Determine the [x, y] coordinate at the center of the cell enclosing the given text.  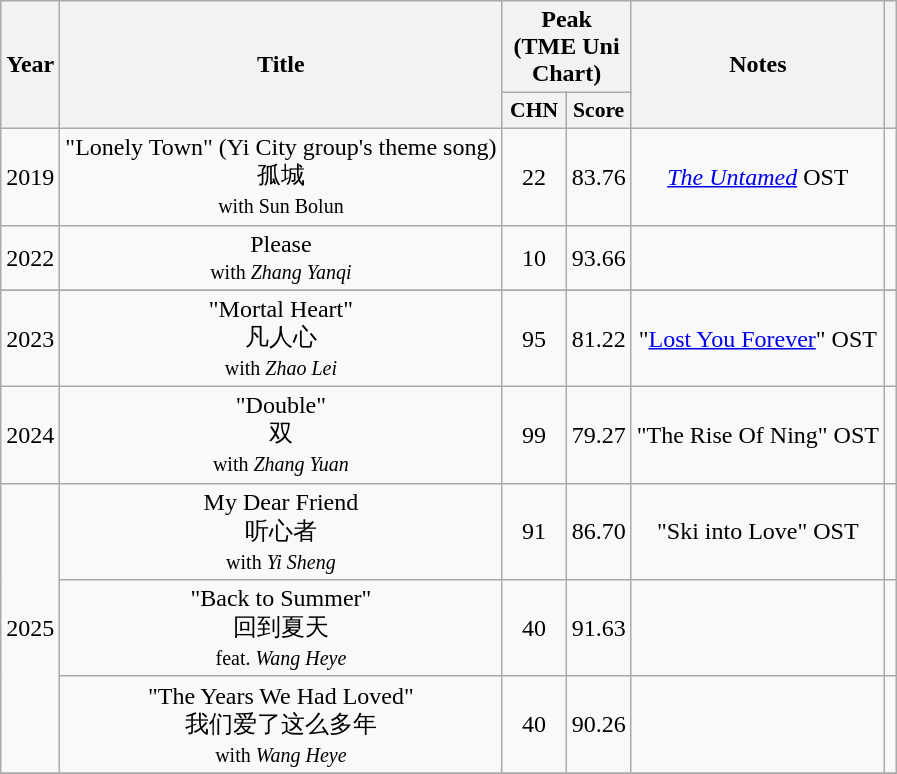
"Mortal Heart" 凡人心 with Zhao Lei [281, 338]
79.27 [598, 436]
Year [30, 65]
Title [281, 65]
"Double" 双 with Zhang Yuan [281, 436]
2019 [30, 176]
Please with Zhang Yanqi [281, 258]
"The Rise Of Ning" OST [758, 436]
2022 [30, 258]
90.26 [598, 724]
10 [534, 258]
2025 [30, 628]
Score [598, 111]
CHN [534, 111]
2024 [30, 436]
2023 [30, 338]
93.66 [598, 258]
"The Years We Had Loved" 我们爱了这么多年with Wang Heye [281, 724]
86.70 [598, 532]
"Ski into Love" OST [758, 532]
99 [534, 436]
"Lonely Town" (Yi City group's theme song) 孤城 with Sun Bolun [281, 176]
Notes [758, 65]
"Lost You Forever" OST [758, 338]
83.76 [598, 176]
"Back to Summer" 回到夏天 feat. Wang Heye [281, 628]
My Dear Friend 听心者 with Yi Sheng [281, 532]
The Untamed OST [758, 176]
81.22 [598, 338]
91.63 [598, 628]
Peak (TME Uni Chart) [566, 47]
91 [534, 532]
95 [534, 338]
22 [534, 176]
